Scan for the cell matching the given text and deliver its [x, y] coordinate at center. 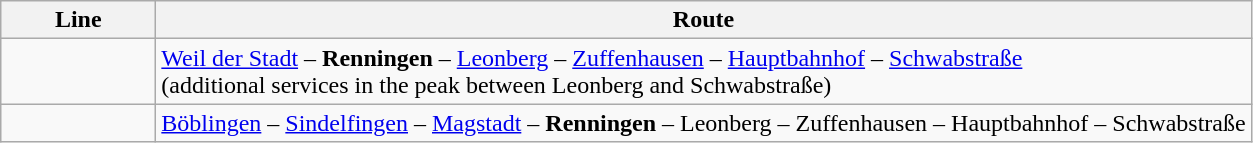
Weil der Stadt – Renningen – Leonberg – Zuffenhausen – Hauptbahnhof – Schwabstraße(additional services in the peak between Leonberg and Schwabstraße) [704, 72]
Line [78, 20]
Böblingen – Sindelfingen – Magstadt – Renningen – Leonberg – Zuffenhausen – Hauptbahnhof – Schwabstraße [704, 123]
Route [704, 20]
